Capture the cell that displays the provided text and extract its [X, Y] central coordinate. 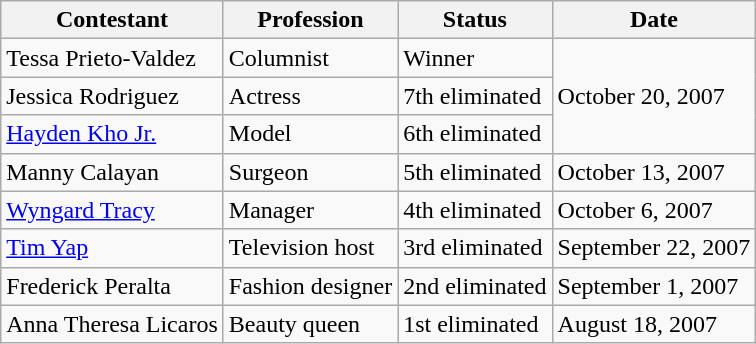
5th eliminated [475, 172]
Profession [310, 20]
Status [475, 20]
6th eliminated [475, 134]
Hayden Kho Jr. [112, 134]
October 13, 2007 [654, 172]
Contestant [112, 20]
4th eliminated [475, 210]
Columnist [310, 58]
Jessica Rodriguez [112, 96]
Anna Theresa Licaros [112, 324]
August 18, 2007 [654, 324]
Winner [475, 58]
Beauty queen [310, 324]
2nd eliminated [475, 286]
3rd eliminated [475, 248]
October 6, 2007 [654, 210]
Tim Yap [112, 248]
Actress [310, 96]
September 1, 2007 [654, 286]
1st eliminated [475, 324]
Television host [310, 248]
Frederick Peralta [112, 286]
Fashion designer [310, 286]
7th eliminated [475, 96]
Manager [310, 210]
Date [654, 20]
September 22, 2007 [654, 248]
Manny Calayan [112, 172]
Tessa Prieto-Valdez [112, 58]
Wyngard Tracy [112, 210]
Model [310, 134]
October 20, 2007 [654, 96]
Surgeon [310, 172]
